Pinpoint the cell where the given text exists, returning its (x, y) midpoint coordinate. 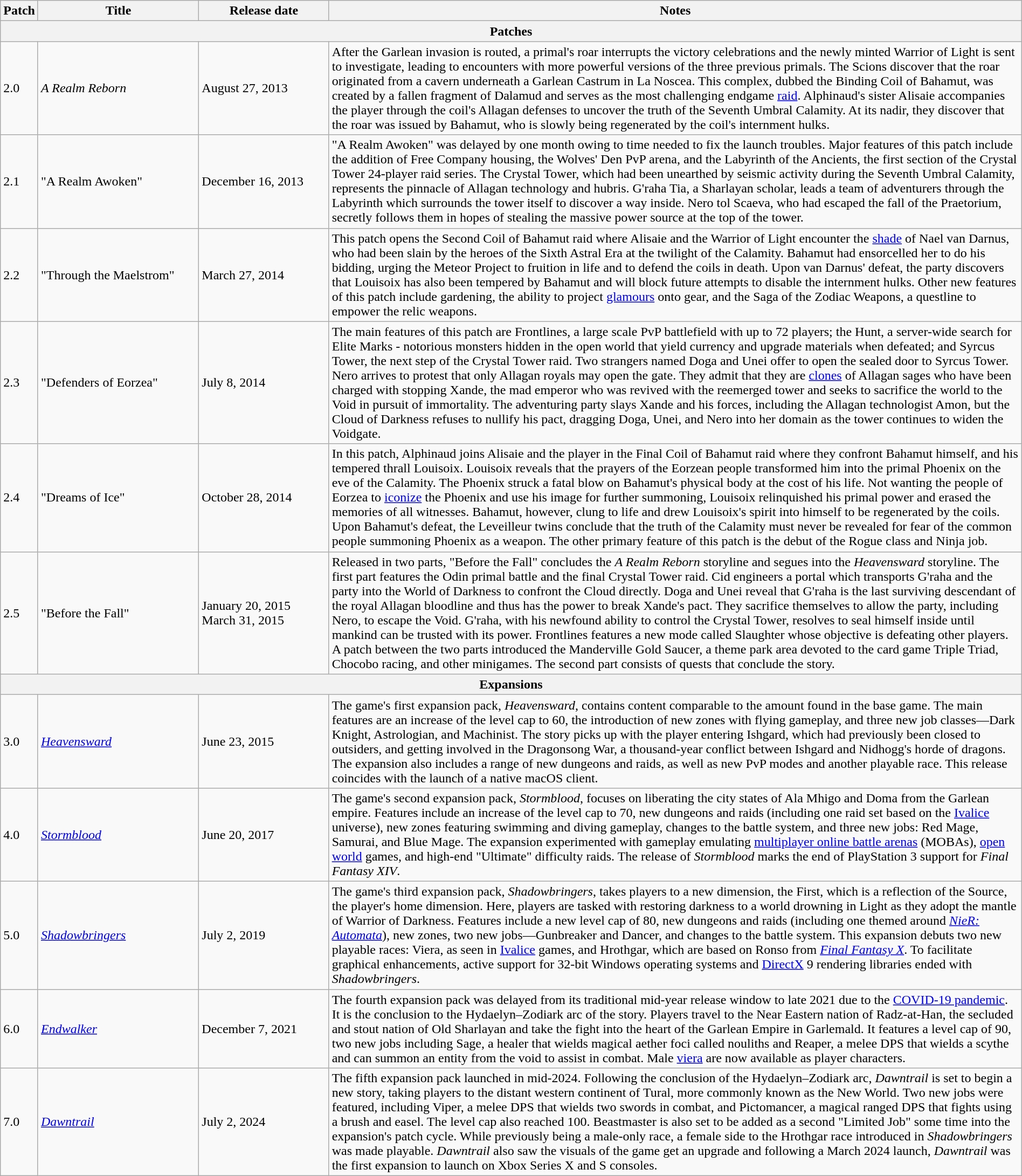
Notes (675, 11)
Expansions (511, 684)
January 20, 2015March 31, 2015 (264, 613)
Shadowbringers (118, 935)
7.0 (19, 1122)
"A Realm Awoken" (118, 181)
2.2 (19, 275)
3.0 (19, 741)
2.5 (19, 613)
June 23, 2015 (264, 741)
Release date (264, 11)
2.4 (19, 498)
October 28, 2014 (264, 498)
December 16, 2013 (264, 181)
Heavensward (118, 741)
July 2, 2024 (264, 1122)
"Defenders of Eorzea" (118, 383)
March 27, 2014 (264, 275)
Patch (19, 11)
December 7, 2021 (264, 1028)
Title (118, 11)
4.0 (19, 835)
Endwalker (118, 1028)
"Dreams of Ice" (118, 498)
July 2, 2019 (264, 935)
July 8, 2014 (264, 383)
"Before the Fall" (118, 613)
Dawntrail (118, 1122)
August 27, 2013 (264, 88)
Stormblood (118, 835)
June 20, 2017 (264, 835)
"Through the Maelstrom" (118, 275)
A Realm Reborn (118, 88)
6.0 (19, 1028)
2.3 (19, 383)
Patches (511, 31)
2.1 (19, 181)
2.0 (19, 88)
5.0 (19, 935)
